Pinpoint the cell where the given text exists, returning its [X, Y] midpoint coordinate. 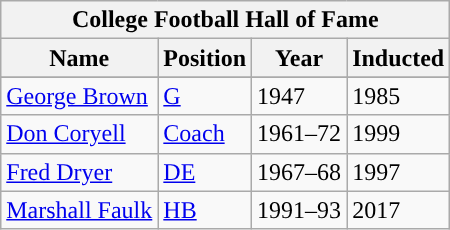
College Football Hall of Fame [226, 20]
Inducted [398, 58]
1947 [300, 96]
Fred Dryer [80, 172]
Name [80, 58]
Year [300, 58]
G [205, 96]
1999 [398, 134]
DE [205, 172]
George Brown [80, 96]
HB [205, 210]
2017 [398, 210]
Don Coryell [80, 134]
1997 [398, 172]
1967–68 [300, 172]
1985 [398, 96]
Marshall Faulk [80, 210]
1991–93 [300, 210]
1961–72 [300, 134]
Position [205, 58]
Coach [205, 134]
